Provide the (x, y) coordinate of the cell's center where the given text is located.  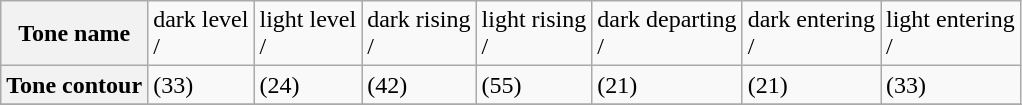
(42) (419, 85)
dark departing / (667, 34)
(55) (534, 85)
dark entering / (811, 34)
dark rising / (419, 34)
(24) (308, 85)
Tone contour (74, 85)
light entering / (950, 34)
dark level / (201, 34)
Tone name (74, 34)
light rising / (534, 34)
light level / (308, 34)
